Find where the given text appears and provide that cell's center as [X, Y] coordinate. 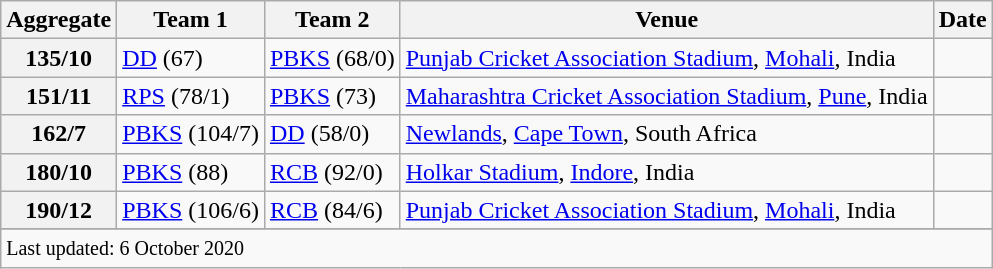
180/10 [59, 172]
PBKS (104/7) [191, 134]
PBKS (106/6) [191, 210]
Holkar Stadium, Indore, India [666, 172]
190/12 [59, 210]
162/7 [59, 134]
Last updated: 6 October 2020 [496, 248]
PBKS (73) [332, 96]
RCB (92/0) [332, 172]
DD (58/0) [332, 134]
PBKS (88) [191, 172]
PBKS (68/0) [332, 58]
135/10 [59, 58]
RPS (78/1) [191, 96]
Venue [666, 20]
Team 2 [332, 20]
Team 1 [191, 20]
Newlands, Cape Town, South Africa [666, 134]
DD (67) [191, 58]
151/11 [59, 96]
Date [962, 20]
Maharashtra Cricket Association Stadium, Pune, India [666, 96]
RCB (84/6) [332, 210]
Aggregate [59, 20]
